Capture the cell that displays the provided text and extract its (X, Y) central coordinate. 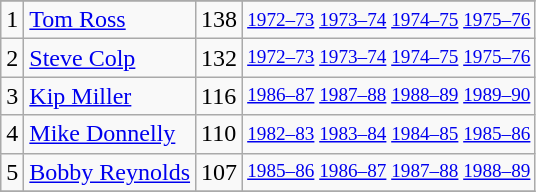
107 (220, 172)
116 (220, 96)
5 (12, 172)
2 (12, 58)
4 (12, 134)
Kip Miller (110, 96)
3 (12, 96)
110 (220, 134)
1 (12, 20)
132 (220, 58)
Mike Donnelly (110, 134)
Tom Ross (110, 20)
Steve Colp (110, 58)
138 (220, 20)
1986–87 1987–88 1988–89 1989–90 (389, 96)
1982–83 1983–84 1984–85 1985–86 (389, 134)
1985–86 1986–87 1987–88 1988–89 (389, 172)
Bobby Reynolds (110, 172)
